Return [X, Y] of the center of cell containing provided text 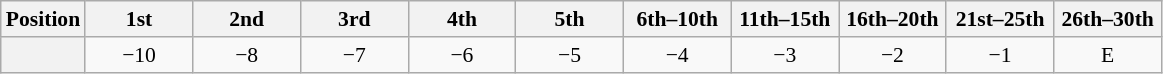
−10 [139, 55]
Position [43, 19]
6th–10th [677, 19]
−7 [354, 55]
−3 [785, 55]
4th [462, 19]
1st [139, 19]
E [1108, 55]
5th [570, 19]
−6 [462, 55]
21st–25th [1000, 19]
−4 [677, 55]
−1 [1000, 55]
11th–15th [785, 19]
3rd [354, 19]
−8 [247, 55]
26th–30th [1108, 19]
16th–20th [893, 19]
−2 [893, 55]
2nd [247, 19]
−5 [570, 55]
